Output the (X, Y) coordinate of the center of the cell containing the given text.  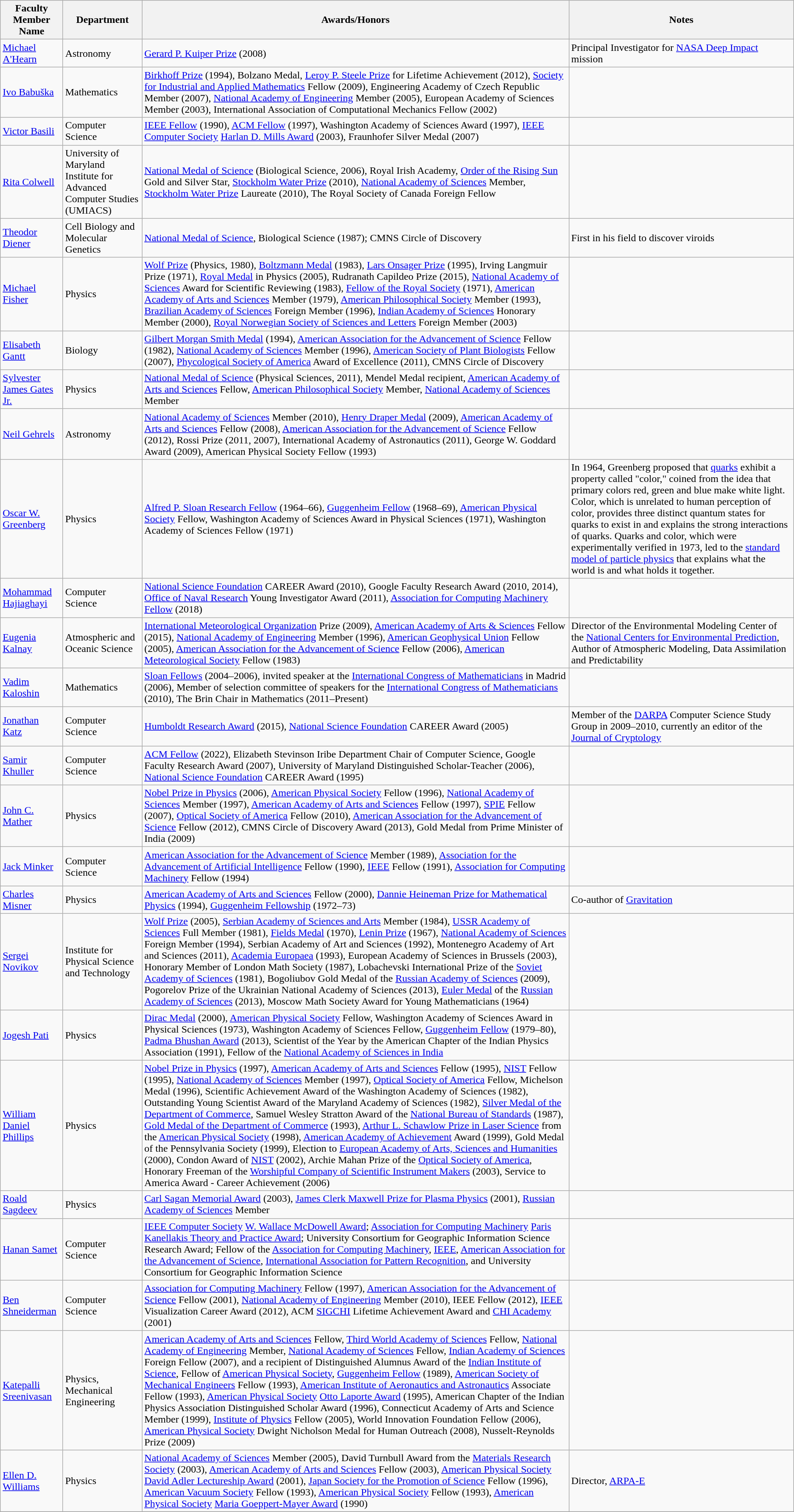
Jack Minker (31, 866)
Mohammad Hajiaghayi (31, 598)
Hanan Samet (31, 1249)
Katepalli Sreenivasan (31, 1390)
Institute for Physical Science and Technology (103, 961)
Theodor Diener (31, 238)
William Daniel Phillips (31, 1125)
Co-author of Gravitation (681, 899)
Victor Basili (31, 131)
American Academy of Arts and Sciences Fellow (2000), Dannie Heineman Prize for Mathematical Physics (1994), Guggenheim Fellowship (1972–73) (355, 899)
Humboldt Research Award (2015), National Science Foundation CAREER Award (2005) (355, 727)
Sylvester James Gates Jr. (31, 389)
Biology (103, 350)
Michael Fisher (31, 294)
Ben Shneiderman (31, 1306)
Faculty Member Name (31, 20)
Member of the DARPA Computer Science Study Group in 2009–2010, currently an editor of the Journal of Cryptology (681, 727)
Michael A'Hearn (31, 53)
John C. Mather (31, 816)
Atmospheric and Oceanic Science (103, 643)
Gerard P. Kuiper Prize (2008) (355, 53)
Ivo Babuška (31, 92)
Neil Gehrels (31, 434)
First in his field to discover viroids (681, 238)
Department (103, 20)
Ellen D. Williams (31, 1481)
University of Maryland Institute for Advanced Computer Studies (UMIACS) (103, 181)
Jonathan Katz (31, 727)
Oscar W. Greenberg (31, 519)
Carl Sagan Memorial Award (2003), James Clerk Maxwell Prize for Plasma Physics (2001), Russian Academy of Sciences Member (355, 1205)
Physics, Mechanical Engineering (103, 1390)
Notes (681, 20)
Samir Khuller (31, 766)
Cell Biology and Molecular Genetics (103, 238)
Rita Colwell (31, 181)
Elisabeth Gantt (31, 350)
National Medal of Science, Biological Science (1987); CMNS Circle of Discovery (355, 238)
Principal Investigator for NASA Deep Impact mission (681, 53)
Charles Misner (31, 899)
Director, ARPA-E (681, 1481)
Sergei Novikov (31, 961)
Roald Sagdeev (31, 1205)
Awards/Honors (355, 20)
Eugenia Kalnay (31, 643)
Vadim Kaloshin (31, 688)
Jogesh Pati (31, 1035)
